Return (X, Y) of the center of cell containing provided text 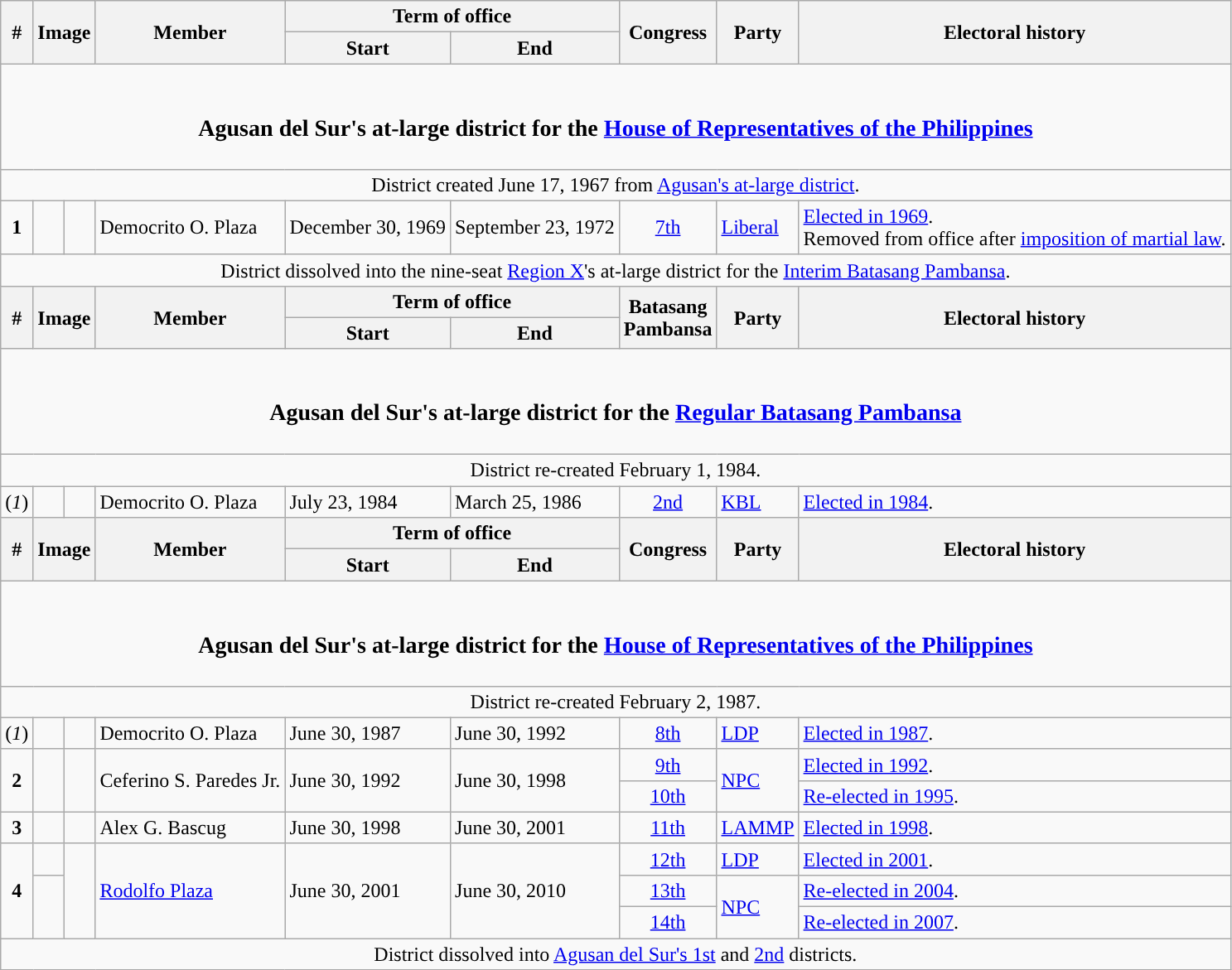
Alex G. Bascug (191, 828)
2nd (668, 502)
Elected in 1987. (1014, 733)
June 30, 2010 (535, 890)
14th (668, 923)
December 30, 1969 (368, 227)
Elected in 1984. (1014, 502)
2 (17, 780)
7th (668, 227)
Elected in 1998. (1014, 828)
LAMMP (757, 828)
12th (668, 859)
4 (17, 890)
Rodolfo Plaza (191, 890)
Agusan del Sur's at-large district for the Regular Batasang Pambansa (616, 401)
10th (668, 796)
1 (17, 227)
Re-elected in 2007. (1014, 923)
June 30, 1987 (368, 733)
July 23, 1984 (368, 502)
District re-created February 1, 1984. (616, 471)
Ceferino S. Paredes Jr. (191, 780)
8th (668, 733)
District dissolved into Agusan del Sur's 1st and 2nd districts. (616, 954)
District re-created February 2, 1987. (616, 702)
KBL (757, 502)
Re-elected in 2004. (1014, 890)
Re-elected in 1995. (1014, 796)
District created June 17, 1967 from Agusan's at-large district. (616, 185)
13th (668, 890)
3 (17, 828)
11th (668, 828)
Elected in 2001. (1014, 859)
BatasangPambansa (668, 317)
March 25, 1986 (535, 502)
9th (668, 765)
Elected in 1992. (1014, 765)
District dissolved into the nine-seat Region X's at-large district for the Interim Batasang Pambansa. (616, 270)
Elected in 1969.Removed from office after imposition of martial law. (1014, 227)
Liberal (757, 227)
September 23, 1972 (535, 227)
